Search for the cell housing the specified text and yield its [X, Y] center coordinate. 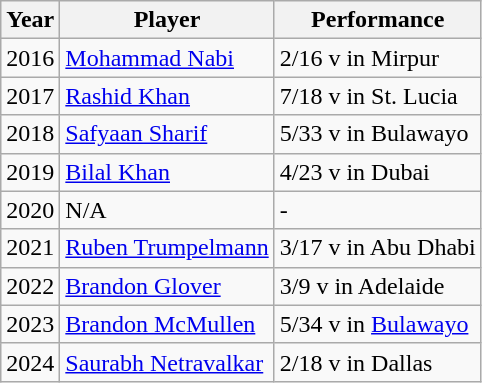
2019 [30, 172]
5/33 v in Bulawayo [378, 134]
4/23 v in Dubai [378, 172]
2023 [30, 324]
7/18 v in St. Lucia [378, 96]
2021 [30, 248]
2020 [30, 210]
Ruben Trumpelmann [167, 248]
Saurabh Netravalkar [167, 362]
2018 [30, 134]
N/A [167, 210]
2022 [30, 286]
2017 [30, 96]
Brandon Glover [167, 286]
Brandon McMullen [167, 324]
Safyaan Sharif [167, 134]
Mohammad Nabi [167, 58]
Player [167, 20]
2016 [30, 58]
Rashid Khan [167, 96]
3/17 v in Abu Dhabi [378, 248]
2/18 v in Dallas [378, 362]
- [378, 210]
3/9 v in Adelaide [378, 286]
2024 [30, 362]
Year [30, 20]
5/34 v in Bulawayo [378, 324]
Bilal Khan [167, 172]
2/16 v in Mirpur [378, 58]
Performance [378, 20]
